Pinpoint the cell where the given text exists, returning its (X, Y) midpoint coordinate. 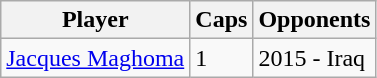
1 (222, 58)
2015 - Iraq (314, 58)
Opponents (314, 20)
Player (96, 20)
Jacques Maghoma (96, 58)
Caps (222, 20)
